Pinpoint the cell where the given text exists, returning its (X, Y) midpoint coordinate. 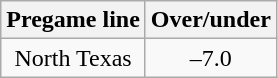
Pregame line (74, 20)
–7.0 (210, 58)
Over/under (210, 20)
North Texas (74, 58)
